Search for the cell housing the specified text and yield its (x, y) center coordinate. 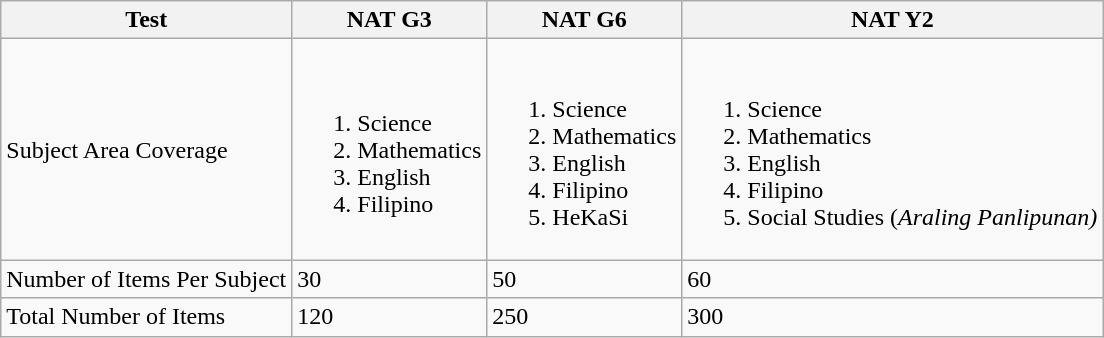
50 (584, 279)
30 (390, 279)
NAT Y2 (892, 20)
300 (892, 317)
Test (146, 20)
NAT G6 (584, 20)
ScienceMathematicsEnglishFilipinoHeKaSi (584, 150)
NAT G3 (390, 20)
Number of Items Per Subject (146, 279)
Subject Area Coverage (146, 150)
ScienceMathematicsEnglishFilipino (390, 150)
Total Number of Items (146, 317)
120 (390, 317)
60 (892, 279)
ScienceMathematicsEnglishFilipinoSocial Studies (Araling Panlipunan) (892, 150)
250 (584, 317)
